Detect which cell encompasses the target text, then output its [X, Y] center coordinate. 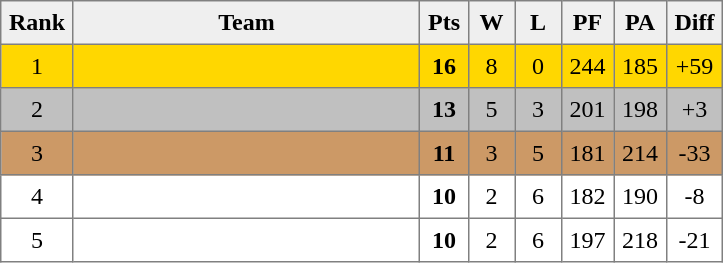
W [491, 23]
8 [491, 66]
214 [640, 153]
Rank [38, 23]
4 [38, 197]
181 [587, 153]
198 [640, 110]
+59 [694, 66]
-21 [694, 240]
16 [444, 66]
Diff [694, 23]
185 [640, 66]
L [538, 23]
+3 [694, 110]
1 [38, 66]
PF [587, 23]
Team [246, 23]
PA [640, 23]
182 [587, 197]
-33 [694, 153]
0 [538, 66]
-8 [694, 197]
13 [444, 110]
190 [640, 197]
Pts [444, 23]
11 [444, 153]
244 [587, 66]
218 [640, 240]
201 [587, 110]
197 [587, 240]
